For the text-containing cell, return its midpoint in (X, Y) coordinate format. 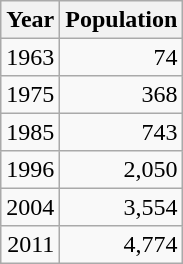
368 (122, 94)
2,050 (122, 170)
3,554 (122, 206)
Year (30, 20)
Population (122, 20)
2011 (30, 244)
1963 (30, 56)
4,774 (122, 244)
1975 (30, 94)
2004 (30, 206)
74 (122, 56)
1985 (30, 132)
1996 (30, 170)
743 (122, 132)
